Determine the [X, Y] coordinate at the center of the cell enclosing the given text.  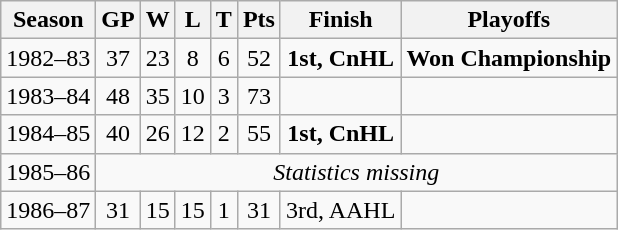
1982–83 [48, 58]
T [224, 20]
52 [258, 58]
3 [224, 96]
26 [158, 134]
37 [118, 58]
L [192, 20]
1 [224, 210]
73 [258, 96]
Pts [258, 20]
1984–85 [48, 134]
12 [192, 134]
1985–86 [48, 172]
3rd, AAHL [340, 210]
1986–87 [48, 210]
48 [118, 96]
1983–84 [48, 96]
Playoffs [509, 20]
35 [158, 96]
GP [118, 20]
Season [48, 20]
2 [224, 134]
6 [224, 58]
Won Championship [509, 58]
10 [192, 96]
8 [192, 58]
Finish [340, 20]
40 [118, 134]
Statistics missing [356, 172]
23 [158, 58]
55 [258, 134]
W [158, 20]
